Provide the [X, Y] coordinate of the cell's center where the given text is located.  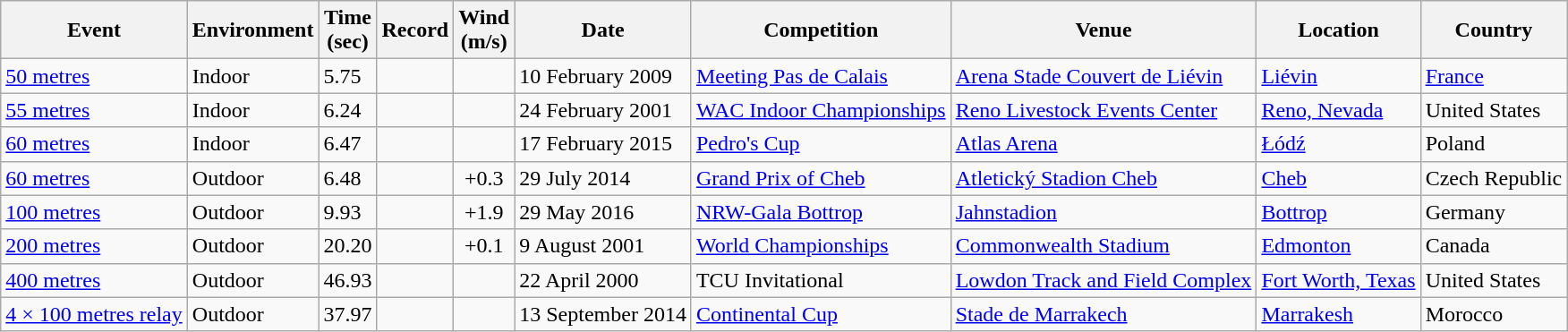
+1.9 [484, 212]
37.97 [347, 314]
6.47 [347, 144]
World Championships [821, 246]
Grand Prix of Cheb [821, 178]
Stade de Marrakech [1104, 314]
Liévin [1339, 76]
10 February 2009 [603, 76]
55 metres [95, 110]
France [1494, 76]
Continental Cup [821, 314]
Time(sec) [347, 30]
17 February 2015 [603, 144]
Fort Worth, Texas [1339, 280]
Germany [1494, 212]
Arena Stade Couvert de Liévin [1104, 76]
9 August 2001 [603, 246]
Meeting Pas de Calais [821, 76]
Location [1339, 30]
6.48 [347, 178]
Reno, Nevada [1339, 110]
Cheb [1339, 178]
20.20 [347, 246]
TCU Invitational [821, 280]
Marrakesh [1339, 314]
Bottrop [1339, 212]
Poland [1494, 144]
24 February 2001 [603, 110]
Event [95, 30]
Country [1494, 30]
Date [603, 30]
Atletický Stadion Cheb [1104, 178]
100 metres [95, 212]
46.93 [347, 280]
+0.1 [484, 246]
Venue [1104, 30]
4 × 100 metres relay [95, 314]
Atlas Arena [1104, 144]
WAC Indoor Championships [821, 110]
Wind(m/s) [484, 30]
5.75 [347, 76]
Commonwealth Stadium [1104, 246]
Canada [1494, 246]
22 April 2000 [603, 280]
Czech Republic [1494, 178]
Łódź [1339, 144]
Competition [821, 30]
NRW-Gala Bottrop [821, 212]
Environment [252, 30]
Pedro's Cup [821, 144]
Record [415, 30]
Reno Livestock Events Center [1104, 110]
Morocco [1494, 314]
Jahnstadion [1104, 212]
50 metres [95, 76]
13 September 2014 [603, 314]
6.24 [347, 110]
9.93 [347, 212]
400 metres [95, 280]
200 metres [95, 246]
29 July 2014 [603, 178]
+0.3 [484, 178]
Edmonton [1339, 246]
29 May 2016 [603, 212]
Lowdon Track and Field Complex [1104, 280]
